Locate the cell with the specified text and output its [X, Y] center coordinate. 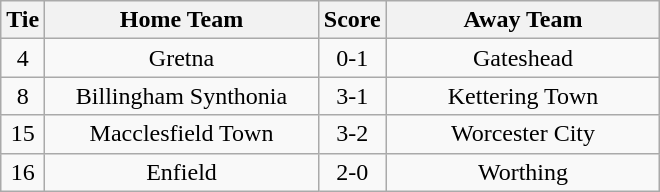
4 [23, 58]
Worthing [523, 172]
15 [23, 134]
Home Team [182, 20]
Macclesfield Town [182, 134]
0-1 [352, 58]
8 [23, 96]
3-1 [352, 96]
Tie [23, 20]
Score [352, 20]
Worcester City [523, 134]
3-2 [352, 134]
2-0 [352, 172]
Gateshead [523, 58]
16 [23, 172]
Away Team [523, 20]
Billingham Synthonia [182, 96]
Enfield [182, 172]
Kettering Town [523, 96]
Gretna [182, 58]
